Provide the (x, y) coordinate of the cell's center where the given text is located.  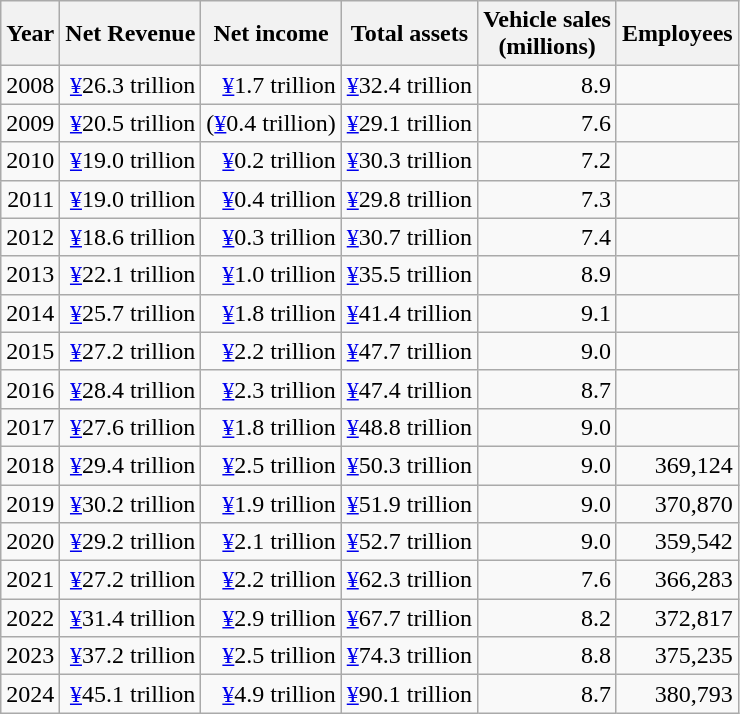
¥29.4 trillion (130, 465)
2008 (30, 85)
8.8 (548, 656)
2020 (30, 542)
2016 (30, 389)
¥1.0 trillion (271, 275)
¥18.6 trillion (130, 237)
¥2.1 trillion (271, 542)
¥0.3 trillion (271, 237)
¥4.9 trillion (271, 694)
7.4 (548, 237)
¥30.7 trillion (409, 237)
Employees (677, 34)
¥0.4 trillion (271, 199)
¥47.4 trillion (409, 389)
¥51.9 trillion (409, 503)
¥67.7 trillion (409, 618)
¥20.5 trillion (130, 123)
¥30.2 trillion (130, 503)
2009 (30, 123)
2022 (30, 618)
370,870 (677, 503)
¥45.1 trillion (130, 694)
¥25.7 trillion (130, 313)
2019 (30, 503)
2012 (30, 237)
¥28.4 trillion (130, 389)
¥90.1 trillion (409, 694)
2021 (30, 580)
¥2.9 trillion (271, 618)
¥1.9 trillion (271, 503)
2018 (30, 465)
366,283 (677, 580)
¥41.4 trillion (409, 313)
(¥0.4 trillion) (271, 123)
Vehicle sales(millions) (548, 34)
Total assets (409, 34)
¥29.8 trillion (409, 199)
9.1 (548, 313)
¥48.8 trillion (409, 427)
380,793 (677, 694)
359,542 (677, 542)
¥62.3 trillion (409, 580)
¥47.7 trillion (409, 351)
¥30.3 trillion (409, 161)
Year (30, 34)
¥27.6 trillion (130, 427)
¥29.2 trillion (130, 542)
375,235 (677, 656)
¥29.1 trillion (409, 123)
¥35.5 trillion (409, 275)
¥0.2 trillion (271, 161)
¥52.7 trillion (409, 542)
¥32.4 trillion (409, 85)
2023 (30, 656)
2014 (30, 313)
2010 (30, 161)
¥1.7 trillion (271, 85)
¥22.1 trillion (130, 275)
2024 (30, 694)
¥50.3 trillion (409, 465)
2017 (30, 427)
¥31.4 trillion (130, 618)
7.3 (548, 199)
7.2 (548, 161)
8.2 (548, 618)
¥26.3 trillion (130, 85)
2011 (30, 199)
2013 (30, 275)
Net Revenue (130, 34)
Net income (271, 34)
¥37.2 trillion (130, 656)
372,817 (677, 618)
2015 (30, 351)
¥74.3 trillion (409, 656)
¥2.3 trillion (271, 389)
369,124 (677, 465)
